Detect which cell encompasses the target text, then output its [X, Y] center coordinate. 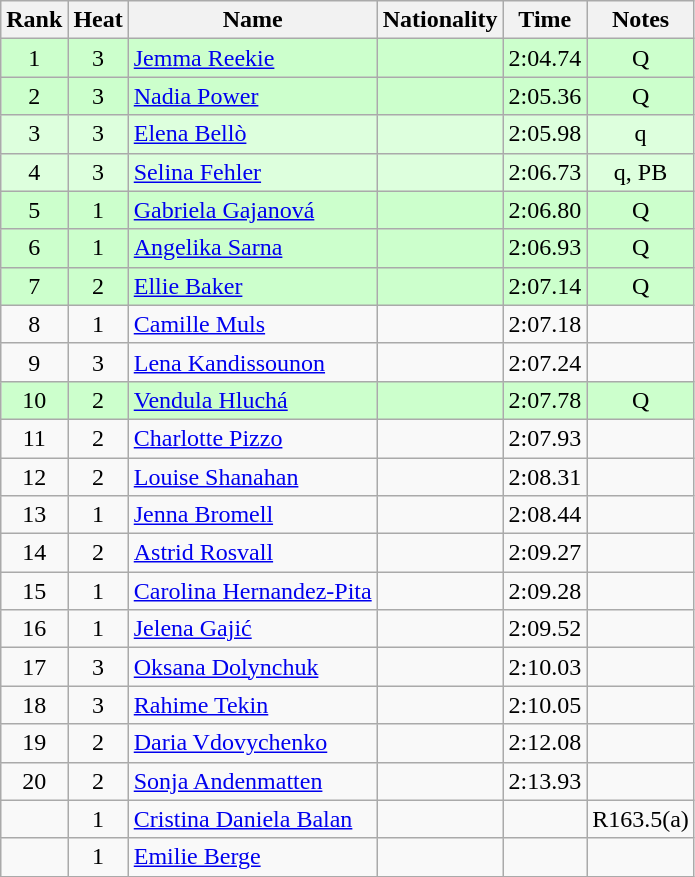
2:05.36 [545, 96]
Vendula Hluchá [252, 400]
2:06.93 [545, 248]
2:05.98 [545, 134]
Selina Fehler [252, 172]
2:07.24 [545, 362]
Name [252, 20]
Rahime Tekin [252, 705]
Sonja Andenmatten [252, 781]
Astrid Rosvall [252, 553]
2:09.27 [545, 553]
2:07.18 [545, 324]
Camille Muls [252, 324]
2:12.08 [545, 743]
Gabriela Gajanová [252, 210]
2:08.31 [545, 477]
Jelena Gajić [252, 629]
q, PB [641, 172]
Elena Bellò [252, 134]
Lena Kandissounon [252, 362]
R163.5(a) [641, 819]
Rank [34, 20]
Emilie Berge [252, 857]
5 [34, 210]
2:08.44 [545, 515]
2:06.73 [545, 172]
2:09.28 [545, 591]
2:07.93 [545, 438]
15 [34, 591]
Notes [641, 20]
2:10.05 [545, 705]
q [641, 134]
Louise Shanahan [252, 477]
6 [34, 248]
14 [34, 553]
2:07.14 [545, 286]
Charlotte Pizzo [252, 438]
Heat [98, 20]
8 [34, 324]
13 [34, 515]
Cristina Daniela Balan [252, 819]
17 [34, 667]
9 [34, 362]
2:06.80 [545, 210]
20 [34, 781]
16 [34, 629]
Time [545, 20]
18 [34, 705]
Jenna Bromell [252, 515]
2:07.78 [545, 400]
Daria Vdovychenko [252, 743]
Angelika Sarna [252, 248]
10 [34, 400]
Oksana Dolynchuk [252, 667]
19 [34, 743]
12 [34, 477]
Jemma Reekie [252, 58]
Carolina Hernandez-Pita [252, 591]
11 [34, 438]
7 [34, 286]
Nadia Power [252, 96]
Nationality [440, 20]
4 [34, 172]
2:09.52 [545, 629]
Ellie Baker [252, 286]
2:04.74 [545, 58]
2:10.03 [545, 667]
2:13.93 [545, 781]
